Pinpoint the cell where the given text exists, returning its [X, Y] midpoint coordinate. 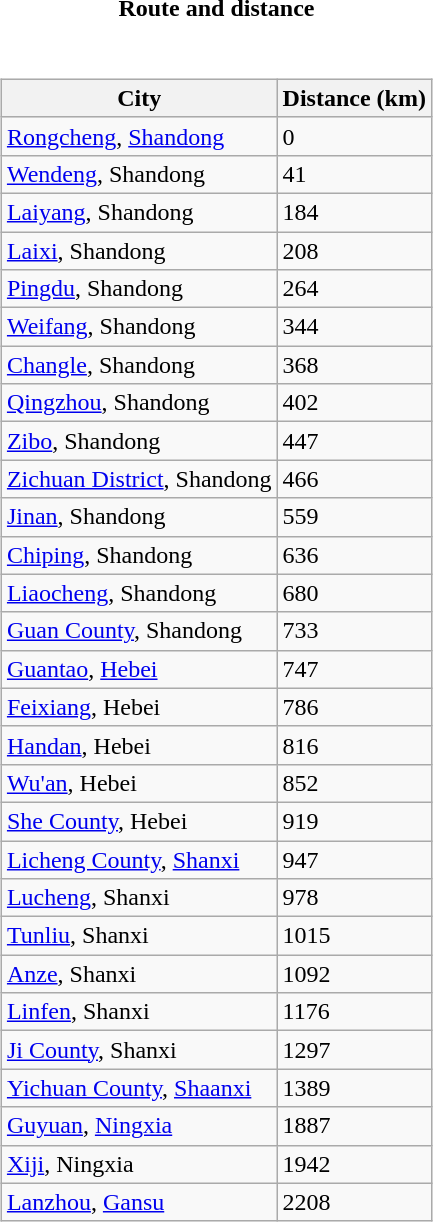
559 [354, 517]
Pingdu, Shandong [139, 289]
Zibo, Shandong [139, 441]
Handan, Hebei [139, 745]
Yichuan County, Shaanxi [139, 1088]
264 [354, 289]
208 [354, 251]
636 [354, 555]
816 [354, 745]
Lucheng, Shanxi [139, 898]
733 [354, 631]
466 [354, 479]
She County, Hebei [139, 821]
1092 [354, 974]
City [139, 98]
Changle, Shandong [139, 365]
Lanzhou, Gansu [139, 1202]
41 [354, 174]
Anze, Shanxi [139, 974]
Chiping, Shandong [139, 555]
Liaocheng, Shandong [139, 593]
Guyuan, Ningxia [139, 1126]
1176 [354, 1012]
1389 [354, 1088]
1297 [354, 1050]
1887 [354, 1126]
Jinan, Shandong [139, 517]
Xiji, Ningxia [139, 1164]
Rongcheng, Shandong [139, 136]
Guan County, Shandong [139, 631]
Distance (km) [354, 98]
344 [354, 327]
1942 [354, 1164]
402 [354, 403]
Feixiang, Hebei [139, 707]
Linfen, Shanxi [139, 1012]
0 [354, 136]
786 [354, 707]
Wu'an, Hebei [139, 783]
852 [354, 783]
978 [354, 898]
Guantao, Hebei [139, 669]
680 [354, 593]
Qingzhou, Shandong [139, 403]
447 [354, 441]
Zichuan District, Shandong [139, 479]
2208 [354, 1202]
919 [354, 821]
Weifang, Shandong [139, 327]
Tunliu, Shanxi [139, 936]
1015 [354, 936]
368 [354, 365]
Licheng County, Shanxi [139, 859]
747 [354, 669]
184 [354, 212]
947 [354, 859]
Laixi, Shandong [139, 251]
Wendeng, Shandong [139, 174]
Ji County, Shanxi [139, 1050]
Laiyang, Shandong [139, 212]
